Detect which cell encompasses the target text, then output its [x, y] center coordinate. 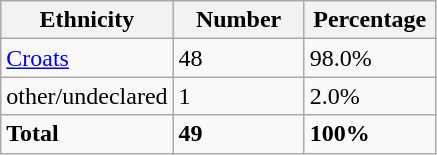
Total [87, 134]
other/undeclared [87, 96]
100% [370, 134]
Number [238, 20]
1 [238, 96]
Croats [87, 58]
98.0% [370, 58]
2.0% [370, 96]
48 [238, 58]
Ethnicity [87, 20]
Percentage [370, 20]
49 [238, 134]
